Capture the cell that displays the provided text and extract its (X, Y) central coordinate. 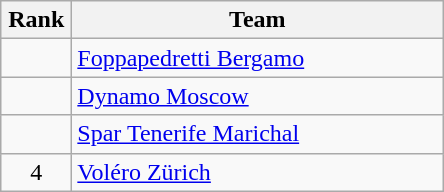
Spar Tenerife Marichal (258, 134)
Voléro Zürich (258, 172)
Foppapedretti Bergamo (258, 58)
Team (258, 20)
Dynamo Moscow (258, 96)
Rank (36, 20)
4 (36, 172)
